Detect which cell encompasses the target text, then output its [X, Y] center coordinate. 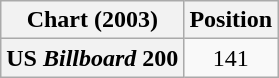
Position [231, 20]
Chart (2003) [92, 20]
US Billboard 200 [92, 58]
141 [231, 58]
